Find where the given text appears and provide that cell's center as [x, y] coordinate. 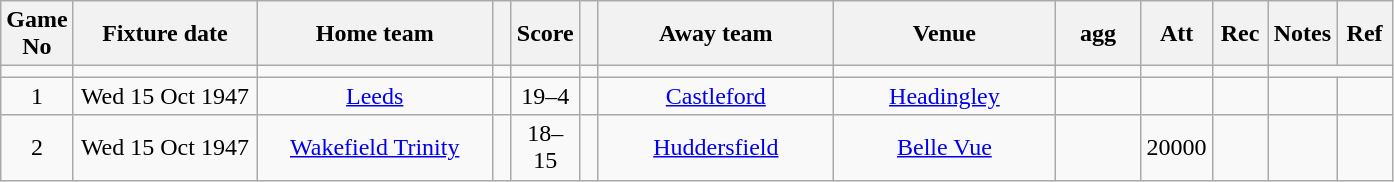
18–15 [545, 148]
Away team [716, 34]
Belle Vue [944, 148]
1 [37, 96]
Rec [1240, 34]
Game No [37, 34]
agg [1098, 34]
Ref [1365, 34]
Score [545, 34]
Castleford [716, 96]
Wakefield Trinity [375, 148]
Headingley [944, 96]
Fixture date [165, 34]
19–4 [545, 96]
Leeds [375, 96]
Notes [1302, 34]
Venue [944, 34]
Home team [375, 34]
20000 [1176, 148]
2 [37, 148]
Att [1176, 34]
Huddersfield [716, 148]
